Locate the cell with the specified text and output its [x, y] center coordinate. 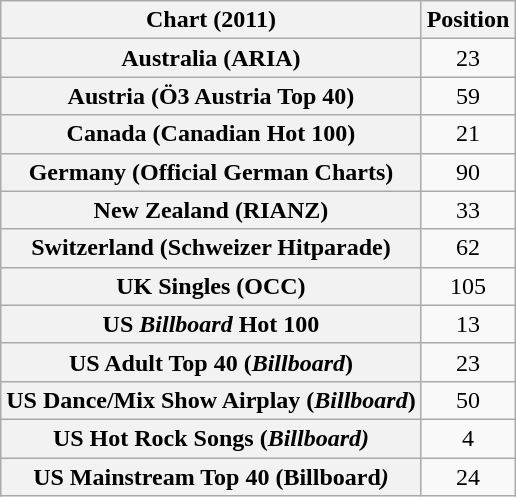
33 [468, 210]
US Billboard Hot 100 [211, 324]
Austria (Ö3 Austria Top 40) [211, 96]
Germany (Official German Charts) [211, 172]
US Adult Top 40 (Billboard) [211, 362]
13 [468, 324]
US Dance/Mix Show Airplay (Billboard) [211, 400]
105 [468, 286]
4 [468, 438]
62 [468, 248]
Australia (ARIA) [211, 58]
50 [468, 400]
21 [468, 134]
Switzerland (Schweizer Hitparade) [211, 248]
59 [468, 96]
90 [468, 172]
24 [468, 477]
New Zealand (RIANZ) [211, 210]
Canada (Canadian Hot 100) [211, 134]
UK Singles (OCC) [211, 286]
Chart (2011) [211, 20]
US Mainstream Top 40 (Billboard) [211, 477]
US Hot Rock Songs (Billboard) [211, 438]
Position [468, 20]
